For the text-containing cell, return its midpoint in (X, Y) coordinate format. 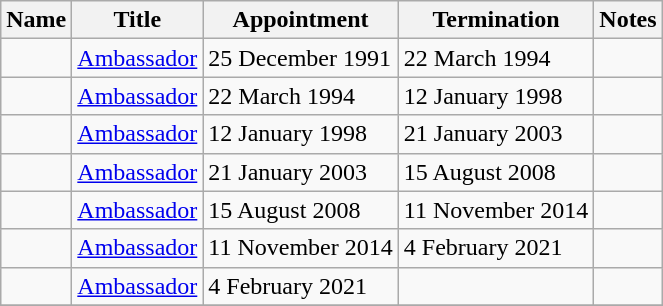
Notes (628, 20)
Termination (496, 20)
Name (36, 20)
25 December 1991 (300, 58)
Title (138, 20)
Appointment (300, 20)
